Detect which cell encompasses the target text, then output its (x, y) center coordinate. 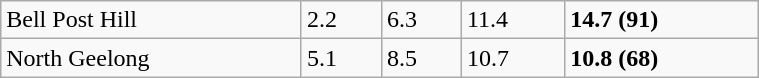
11.4 (512, 20)
10.8 (68) (662, 58)
6.3 (421, 20)
2.2 (341, 20)
14.7 (91) (662, 20)
Bell Post Hill (152, 20)
5.1 (341, 58)
10.7 (512, 58)
North Geelong (152, 58)
8.5 (421, 58)
